Locate the cell with the specified text and output its [x, y] center coordinate. 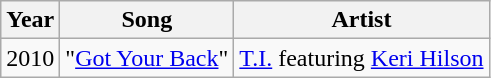
Year [30, 20]
Artist [362, 20]
2010 [30, 58]
T.I. featuring Keri Hilson [362, 58]
"Got Your Back" [147, 58]
Song [147, 20]
